Identify which cell holds the provided text, then report its [X, Y] central coordinate. 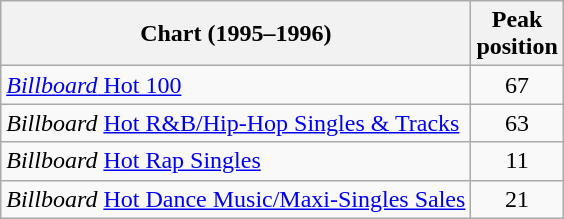
Chart (1995–1996) [236, 34]
Billboard Hot Dance Music/Maxi-Singles Sales [236, 199]
11 [517, 161]
Billboard Hot R&B/Hip-Hop Singles & Tracks [236, 123]
Billboard Hot Rap Singles [236, 161]
Billboard Hot 100 [236, 85]
Peakposition [517, 34]
67 [517, 85]
21 [517, 199]
63 [517, 123]
